Capture the cell that displays the provided text and extract its (X, Y) central coordinate. 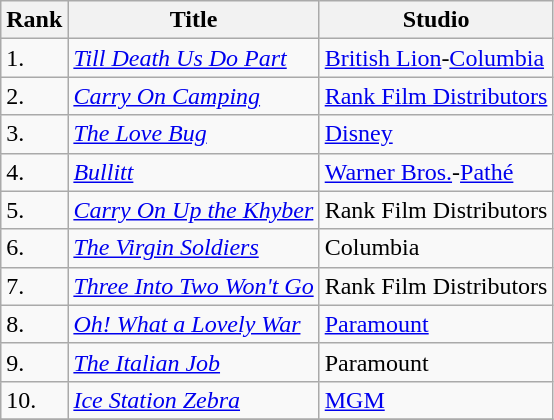
10. (34, 400)
9. (34, 362)
The Virgin Soldiers (194, 248)
1. (34, 58)
Rank (34, 20)
8. (34, 324)
Carry On Up the Khyber (194, 210)
Warner Bros.-Pathé (436, 172)
4. (34, 172)
6. (34, 248)
Columbia (436, 248)
2. (34, 96)
The Italian Job (194, 362)
3. (34, 134)
The Love Bug (194, 134)
Oh! What a Lovely War (194, 324)
5. (34, 210)
7. (34, 286)
Ice Station Zebra (194, 400)
MGM (436, 400)
Bullitt (194, 172)
Studio (436, 20)
Title (194, 20)
Till Death Us Do Part (194, 58)
Three Into Two Won't Go (194, 286)
Carry On Camping (194, 96)
Disney (436, 134)
British Lion-Columbia (436, 58)
